Identify which cell holds the provided text, then report its [X, Y] central coordinate. 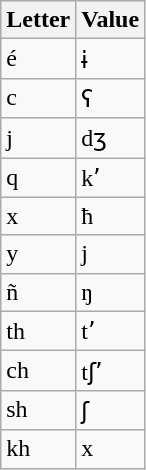
ɨ [110, 59]
ñ [38, 292]
dʒ [110, 138]
ʕ [110, 98]
th [38, 331]
sh [38, 410]
ħ [110, 216]
Letter [38, 20]
é [38, 59]
kʼ [110, 178]
c [38, 98]
q [38, 178]
tʃʼ [110, 371]
ch [38, 371]
kh [38, 449]
Value [110, 20]
ŋ [110, 292]
ʃ [110, 410]
tʼ [110, 331]
y [38, 254]
